Search for the cell housing the specified text and yield its [x, y] center coordinate. 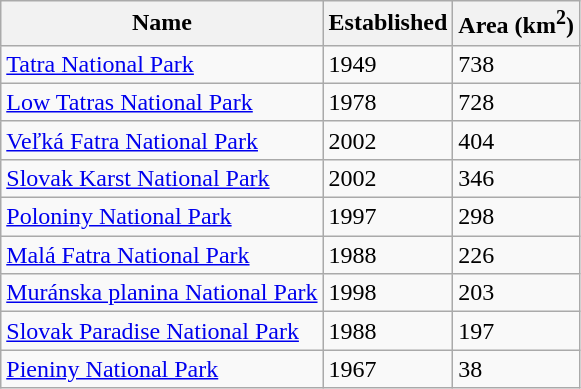
Muránska planina National Park [162, 293]
Slovak Karst National Park [162, 178]
Area (km2) [516, 24]
Poloniny National Park [162, 217]
Veľká Fatra National Park [162, 140]
1998 [388, 293]
Tatra National Park [162, 64]
728 [516, 102]
298 [516, 217]
Malá Fatra National Park [162, 255]
1967 [388, 369]
1997 [388, 217]
38 [516, 369]
346 [516, 178]
1949 [388, 64]
203 [516, 293]
Low Tatras National Park [162, 102]
Slovak Paradise National Park [162, 331]
Pieniny National Park [162, 369]
197 [516, 331]
226 [516, 255]
Established [388, 24]
404 [516, 140]
Name [162, 24]
738 [516, 64]
1978 [388, 102]
